Return (X, Y) of the center of cell containing provided text 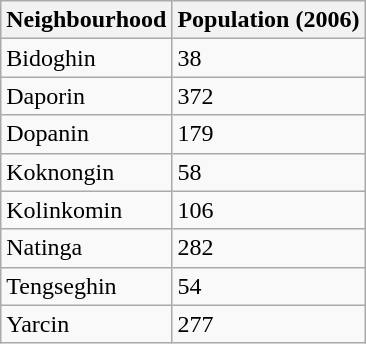
Yarcin (86, 324)
277 (268, 324)
Bidoghin (86, 58)
Neighbourhood (86, 20)
Population (2006) (268, 20)
54 (268, 286)
282 (268, 248)
372 (268, 96)
Tengseghin (86, 286)
Dopanin (86, 134)
58 (268, 172)
Daporin (86, 96)
179 (268, 134)
38 (268, 58)
Natinga (86, 248)
106 (268, 210)
Koknongin (86, 172)
Kolinkomin (86, 210)
